Extract the (X, Y) coordinate from the center of the cell holding the provided text.  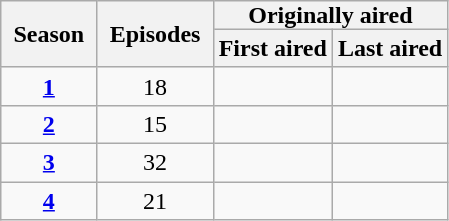
Originally aired (330, 15)
First aired (272, 48)
18 (155, 86)
3 (49, 162)
15 (155, 124)
Last aired (390, 48)
1 (49, 86)
32 (155, 162)
Season (49, 34)
Episodes (155, 34)
2 (49, 124)
4 (49, 201)
21 (155, 201)
